Output the (X, Y) coordinate of the center of the cell containing the given text.  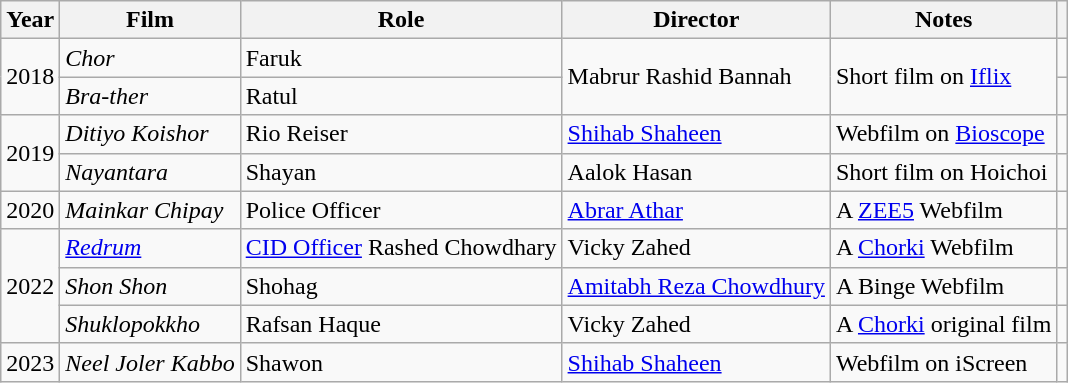
Director (696, 20)
Year (30, 20)
Shawon (401, 362)
Mabrur Rashid Bannah (696, 77)
A Chorki original film (943, 324)
Amitabh Reza Chowdhury (696, 286)
Shuklopokkho (150, 324)
Faruk (401, 58)
Neel Joler Kabbo (150, 362)
Chor (150, 58)
Film (150, 20)
Nayantara (150, 172)
Short film on Hoichoi (943, 172)
Mainkar Chipay (150, 210)
2023 (30, 362)
Webfilm on Bioscope (943, 134)
2020 (30, 210)
Police Officer (401, 210)
Redrum (150, 248)
Shon Shon (150, 286)
Bra-ther (150, 96)
Short film on Iflix (943, 77)
Notes (943, 20)
Rafsan Haque (401, 324)
2018 (30, 77)
Role (401, 20)
Ditiyo Koishor (150, 134)
2019 (30, 153)
A Binge Webfilm (943, 286)
Shohag (401, 286)
2022 (30, 286)
Shayan (401, 172)
Webfilm on iScreen (943, 362)
Rio Reiser (401, 134)
Ratul (401, 96)
Abrar Athar (696, 210)
Aalok Hasan (696, 172)
CID Officer Rashed Chowdhary (401, 248)
A Chorki Webfilm (943, 248)
A ZEE5 Webfilm (943, 210)
